Output the (X, Y) coordinate of the center of the cell containing the given text.  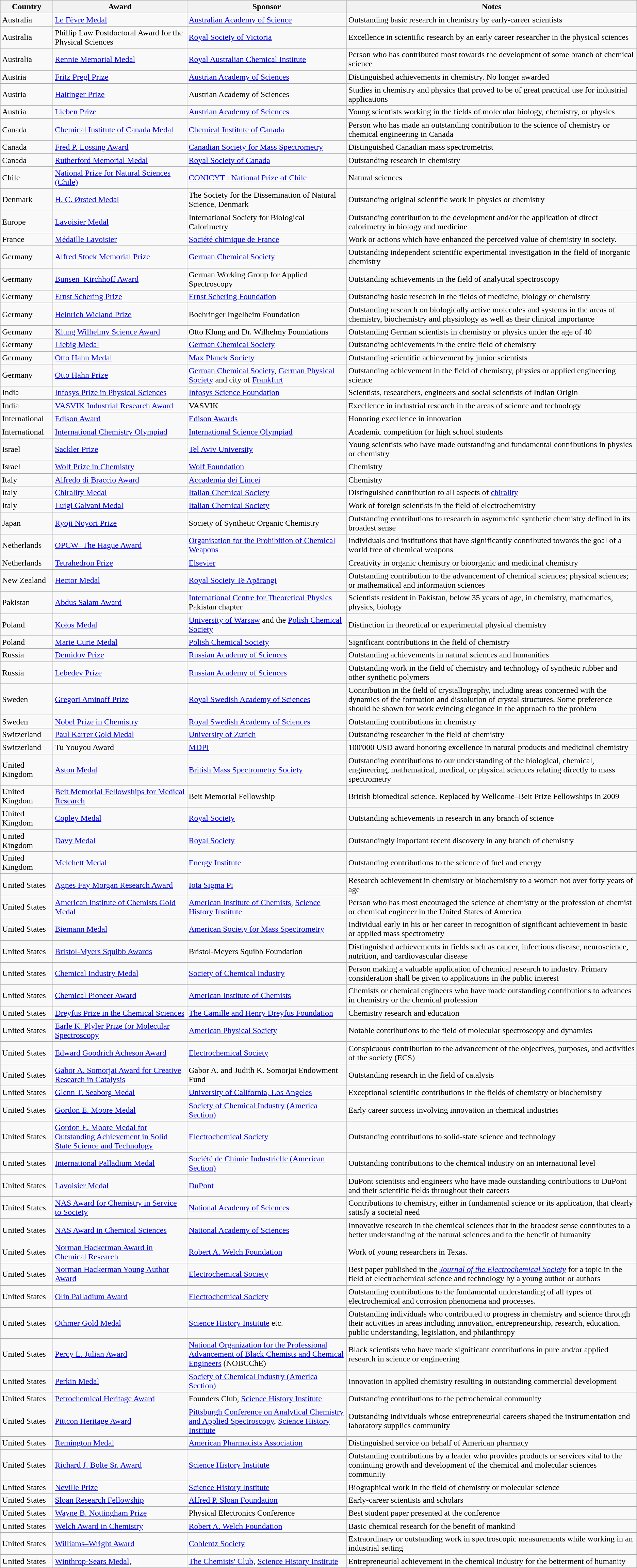
Médaille Lavoisier (120, 240)
The Society for the Dissemination of Natural Science, Denmark (267, 199)
Distinguished Canadian mass spectrometrist (491, 147)
Natural sciences (491, 178)
Biemann Medal (120, 929)
Conspicuous contribution to the advancement of the objectives, purposes, and activities of the society (ECS) (491, 1053)
Petrochemical Heritage Award (120, 1399)
Chirality Medal (120, 493)
Nobel Prize in Chemistry (120, 721)
CONICYT : National Prize of Chile (267, 178)
Person who has contributed most towards the development of some branch of chemical science (491, 59)
Notes (491, 7)
Dreyfus Prize in the Chemical Sciences (120, 1013)
Gabor A. and Judith K. Somorjai Endowment Fund (267, 1075)
Work of foreign scientists in the field of electrochemistry (491, 506)
Outstanding contributions to the chemical industry on an international level (491, 1164)
Earle K. Plyler Prize for Molecular Spectroscopy (120, 1030)
VASVIK Industrial Research Award (120, 406)
Rutherford Memorial Medal (120, 160)
Ryoji Noyori Prize (120, 523)
Significant contributions in the field of chemistry (491, 642)
Othmer Gold Medal (120, 1323)
H. C. Ørsted Medal (120, 199)
Outstanding work in the field of chemistry and technology of synthetic rubber and other synthetic polymers (491, 672)
Royal Australian Chemical Institute (267, 59)
Outstanding achievements in the entire field of chemistry (491, 345)
American Institute of Chemists Gold Medal (120, 907)
Royal Society of Canada (267, 160)
Royal Society of Victoria (267, 37)
Tetrahedron Prize (120, 563)
Olin Palladium Award (120, 1296)
Entrepreneurial achievement in the chemical industry for the betterment of humanity (491, 1561)
Perkin Medal (120, 1381)
International Chemistry Olympiad (120, 431)
DuPont scientists and engineers who have made outstanding contributions to DuPont and their scientific fields throughout their careers (491, 1186)
Outstanding achievements in research in any branch of science (491, 819)
Person making a valuable application of chemical research to industry. Primary consideration shall be given to applications in the public interest (491, 973)
Société chimique de France (267, 240)
Outstanding German scientists in chemistry or physics under the age of 40 (491, 332)
National Prize for Natural Sciences (Chile) (120, 178)
Copley Medal (120, 819)
Williams–Wright Award (120, 1543)
Kołos Medal (120, 625)
The Chemists' Club, Science History Institute (267, 1561)
Notable contributions to the field of molecular spectroscopy and dynamics (491, 1030)
Early career success involving innovation in chemical industries (491, 1110)
Winthrop-Sears Medal, (120, 1561)
British Mass Spectrometry Society (267, 770)
Contributions to chemistry, either in fundamental science or its application, that clearly satisfy a societal need (491, 1208)
Luigi Galvani Medal (120, 506)
Chemical Institute of Canada Medal (120, 129)
Scientists, researchers, engineers and social scientists of Indian Origin (491, 393)
Canadian Society for Mass Spectrometry (267, 147)
Founders Club, Science History Institute (267, 1399)
Tu Youyou Award (120, 747)
Outstanding contributions to the petrochemical community (491, 1399)
Distinguished achievements in chemistry. No longer awarded (491, 77)
Otto Hahn Medal (120, 358)
Outstanding achievements in natural sciences and humanities (491, 655)
Neville Prize (120, 1487)
Iota Sigma Pi (267, 885)
Distinction in theoretical or experimental physical chemistry (491, 625)
International Palladium Medal (120, 1164)
NAS Award for Chemistry in Service to Society (120, 1208)
University of Warsaw and the Polish Chemical Society (267, 625)
Extraordinary or outstanding work in spectroscopic measurements while working in an industrial setting (491, 1543)
Fred P. Lossing Award (120, 147)
Distinguished service on behalf of American pharmacy (491, 1443)
Chemical Industry Medal (120, 973)
Early-career scientists and scholars (491, 1500)
Wolf Prize in Chemistry (120, 467)
Outstanding contribution to the advancement of chemical sciences; physical sciences; or mathematical and information sciences (491, 581)
Pakistan (27, 602)
Outstanding achievement in the field of chemistry, physics or applied engineering science (491, 375)
Outstanding achievements in the field of analytical spectroscopy (491, 279)
NAS Award in Chemical Sciences (120, 1230)
Welch Award in Chemistry (120, 1526)
Infosys Science Foundation (267, 393)
France (27, 240)
Australian Academy of Science (267, 20)
Sackler Prize (120, 449)
Outstanding researcher in the field of chemistry (491, 734)
Accademia dei Lincei (267, 479)
Marie Curie Medal (120, 642)
Percy L. Julian Award (120, 1354)
International Society for Biological Calorimetry (267, 222)
Sloan Research Fellowship (120, 1500)
Distinguished contribution to all aspects of chirality (491, 493)
Royal Society Te Apārangi (267, 581)
Coblentz Society (267, 1543)
Alfred Stock Memorial Prize (120, 257)
Paul Karrer Gold Medal (120, 734)
University of California, Los Angeles (267, 1092)
Ernst Schering Prize (120, 297)
Agnes Fay Morgan Research Award (120, 885)
Japan (27, 523)
Studies in chemistry and physics that proved to be of great practical use for industrial applications (491, 95)
University of Zurich (267, 734)
Glenn T. Seaborg Medal (120, 1092)
Le Fèvre Medal (120, 20)
DuPont (267, 1186)
Demidov Prize (120, 655)
Chile (27, 178)
Remington Medal (120, 1443)
Black scientists who have made significant contributions in pure and/or applied research in science or engineering (491, 1354)
Individual early in his or her career in recognition of significant achievement in basic or applied mass spectrometry (491, 929)
International Centre for Theoretical Physics Pakistan chapter (267, 602)
Bunsen–Kirchhoff Award (120, 279)
American Physical Society (267, 1030)
Beit Memorial Fellowship (267, 796)
Outstanding basic research in chemistry by early-career scientists (491, 20)
Klung Wilhelmy Science Award (120, 332)
Chemists or chemical engineers who have made outstanding contributions to advances in chemistry or the chemical profession (491, 996)
Country (27, 7)
Young scientists working in the fields of molecular biology, chemistry, or physics (491, 112)
Infosys Prize in Physical Sciences (120, 393)
Science History Institute etc. (267, 1323)
Liebig Medal (120, 345)
Norman Hackerman Young Author Award (120, 1274)
Outstanding individuals whose entrepreneurial careers shaped the instrumentation and laboratory supplies community (491, 1421)
International Science Olympiad (267, 431)
Outstanding research in chemistry (491, 160)
Bristol-Myers Squibb Awards (120, 951)
Research achievement in chemistry or biochemistry to a woman not over forty years of age (491, 885)
OPCW–The Hague Award (120, 545)
Exceptional scientific contributions in the fields of chemistry or biochemistry (491, 1092)
German Working Group for Applied Spectroscopy (267, 279)
Gordon E. Moore Medal (120, 1110)
Chemical Institute of Canada (267, 129)
Abdus Salam Award (120, 602)
Outstanding contributions to the science of fuel and energy (491, 863)
Edward Goodrich Acheson Award (120, 1053)
VASVIK (267, 406)
American Society for Mass Spectrometry (267, 929)
Elsevier (267, 563)
Society of Chemical Industry (267, 973)
Chemistry research and education (491, 1013)
Scientists resident in Pakistan, below 35 years of age, in chemistry, mathematics, physics, biology (491, 602)
Society of Synthetic Organic Chemistry (267, 523)
Wolf Foundation (267, 467)
Academic competition for high school students (491, 431)
Davy Medal (120, 840)
Alfredo di Braccio Award (120, 479)
Norman Hackerman Award in Chemical Research (120, 1252)
Alfred P. Sloan Foundation (267, 1500)
Physical Electronics Conference (267, 1513)
Lebedev Prize (120, 672)
Award (120, 7)
Best student paper presented at the conference (491, 1513)
Gregori Aminoff Prize (120, 699)
Melchett Medal (120, 863)
Work or actions which have enhanced the perceived value of chemistry in society. (491, 240)
Energy Institute (267, 863)
Gordon E. Moore Medal for Outstanding Achievement in Solid State Science and Technology (120, 1137)
Distinguished achievements in fields such as cancer, infectious disease, neuroscience, nutrition, and cardiovascular disease (491, 951)
Hector Medal (120, 581)
Chemical Pioneer Award (120, 996)
Max Planck Society (267, 358)
Outstanding contributions to the fundamental understanding of all types of electrochemical and corrosion phenomena and processes. (491, 1296)
Beit Memorial Fellowships for Medical Research (120, 796)
Otto Hahn Prize (120, 375)
Outstanding basic research in the fields of medicine, biology or chemistry (491, 297)
Honoring excellence in innovation (491, 419)
Individuals and institutions that have significantly contributed towards the goal of a world free of chemical weapons (491, 545)
Aston Medal (120, 770)
Outstanding contributions in chemistry (491, 721)
Pittcon Heritage Award (120, 1421)
Edison Award (120, 419)
Creativity in organic chemistry or bioorganic and medicinal chemistry (491, 563)
Organisation for the Prohibition of Chemical Weapons (267, 545)
Gabor A. Somorjai Award for Creative Research in Catalysis (120, 1075)
Tel Aviv University (267, 449)
Boehringer Ingelheim Foundation (267, 314)
100'000 USD award honoring excellence in natural products and medicinal chemistry (491, 747)
MDPI (267, 747)
Edison Awards (267, 419)
Outstanding independent scientific experimental investigation in the field of inorganic chemistry (491, 257)
Sponsor (267, 7)
Outstanding contributions to research in asymmetric synthetic chemistry defined in its broadest sense (491, 523)
British biomedical science. Replaced by Wellcome–Beit Prize Fellowships in 2009 (491, 796)
Outstanding contribution to the development and/or the application of direct calorimetry in biology and medicine (491, 222)
American Institute of Chemists, Science History Institute (267, 907)
Outstanding original scientific work in physics or chemistry (491, 199)
American Institute of Chemists (267, 996)
Outstandingly important recent discovery in any branch of chemistry (491, 840)
Basic chemical research for the benefit of mankind (491, 1526)
Phillip Law Postdoctoral Award for the Physical Sciences (120, 37)
Work of young researchers in Texas. (491, 1252)
American Pharmacists Association (267, 1443)
Heinrich Wieland Prize (120, 314)
Société de Chimie Industrielle (American Section) (267, 1164)
Person who has made an outstanding contribution to the science of chemistry or chemical engineering in Canada (491, 129)
Excellence in scientific research by an early career researcher in the physical sciences (491, 37)
Bristol-Meyers Squibb Foundation (267, 951)
Lieben Prize (120, 112)
Haitinger Prize (120, 95)
Europe (27, 222)
Outstanding scientific achievement by junior scientists (491, 358)
Rennie Memorial Medal (120, 59)
Excellence in industrial research in the areas of science and technology (491, 406)
Ernst Schering Foundation (267, 297)
German Chemical Society, German Physical Society and city of Frankfurt (267, 375)
Wayne B. Nottingham Prize (120, 1513)
Innovation in applied chemistry resulting in outstanding commercial development (491, 1381)
National Organization for the Professional Advancement of Black Chemists and Chemical Engineers (NOBCChE) (267, 1354)
Outstanding research in the field of catalysis (491, 1075)
Otto Klung and Dr. Wilhelmy Foundations (267, 332)
New Zealand (27, 581)
Biographical work in the field of chemistry or molecular science (491, 1487)
Richard J. Bolte Sr. Award (120, 1465)
Polish Chemical Society (267, 642)
Fritz Pregl Prize (120, 77)
Person who has most encouraged the science of chemistry or the profession of chemist or chemical engineer in the United States of America (491, 907)
Outstanding contributions to solid-state science and technology (491, 1137)
The Camille and Henry Dreyfus Foundation (267, 1013)
Young scientists who have made outstanding and fundamental contributions in physics or chemistry (491, 449)
Denmark (27, 199)
Pittsburgh Conference on Analytical Chemistry and Applied Spectroscopy, Science History Institute (267, 1421)
